Output the [X, Y] coordinate of the center of the cell containing the given text.  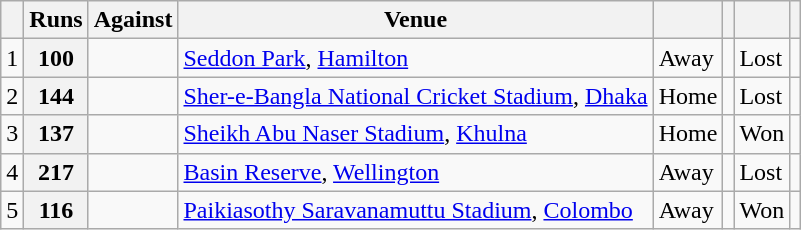
217 [56, 172]
137 [56, 134]
4 [12, 172]
Venue [416, 20]
Basin Reserve, Wellington [416, 172]
Sheikh Abu Naser Stadium, Khulna [416, 134]
2 [12, 96]
Sher-e-Bangla National Cricket Stadium, Dhaka [416, 96]
Paikiasothy Saravanamuttu Stadium, Colombo [416, 210]
3 [12, 134]
5 [12, 210]
Runs [56, 20]
144 [56, 96]
Seddon Park, Hamilton [416, 58]
100 [56, 58]
116 [56, 210]
Against [133, 20]
1 [12, 58]
